Scan for the cell matching the given text and deliver its (X, Y) coordinate at center. 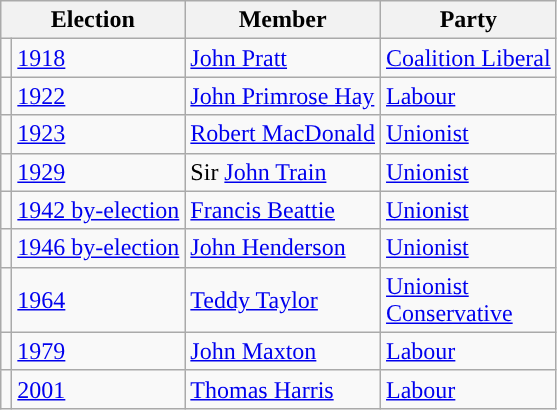
1946 by-election (98, 248)
1929 (98, 172)
John Primrose Hay (283, 96)
UnionistConservative (469, 300)
1942 by-election (98, 210)
1964 (98, 300)
Robert MacDonald (283, 134)
2001 (98, 389)
Coalition Liberal (469, 58)
1922 (98, 96)
John Maxton (283, 351)
Party (469, 20)
1918 (98, 58)
Sir John Train (283, 172)
Thomas Harris (283, 389)
Election (93, 20)
Member (283, 20)
1979 (98, 351)
Francis Beattie (283, 210)
Teddy Taylor (283, 300)
1923 (98, 134)
John Pratt (283, 58)
John Henderson (283, 248)
